Extract the [X, Y] coordinate from the center of the cell holding the provided text.  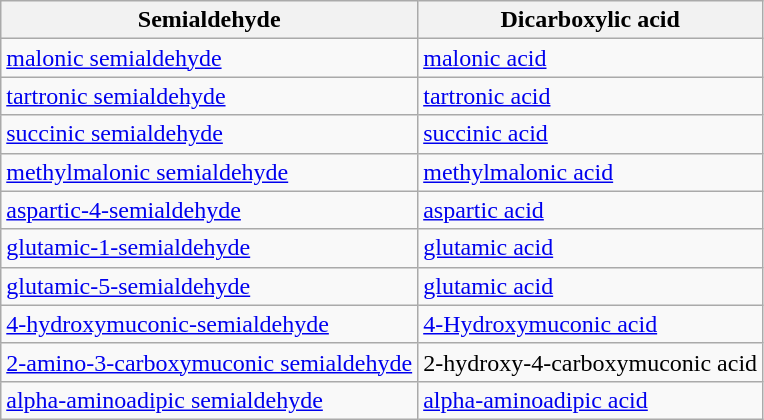
2-amino-3-carboxymuconic semialdehyde [210, 362]
2-hydroxy-4-carboxymuconic acid [590, 362]
alpha-aminoadipic acid [590, 400]
4-hydroxymuconic-semialdehyde [210, 324]
Semialdehyde [210, 20]
tartronic acid [590, 96]
succinic acid [590, 134]
aspartic-4-semialdehyde [210, 210]
4-Hydroxymuconic acid [590, 324]
methylmalonic semialdehyde [210, 172]
glutamic-1-semialdehyde [210, 248]
aspartic acid [590, 210]
alpha-aminoadipic semialdehyde [210, 400]
malonic acid [590, 58]
Dicarboxylic acid [590, 20]
succinic semialdehyde [210, 134]
methylmalonic acid [590, 172]
glutamic-5-semialdehyde [210, 286]
malonic semialdehyde [210, 58]
tartronic semialdehyde [210, 96]
